Determine the [X, Y] coordinate at the center of the cell enclosing the given text.  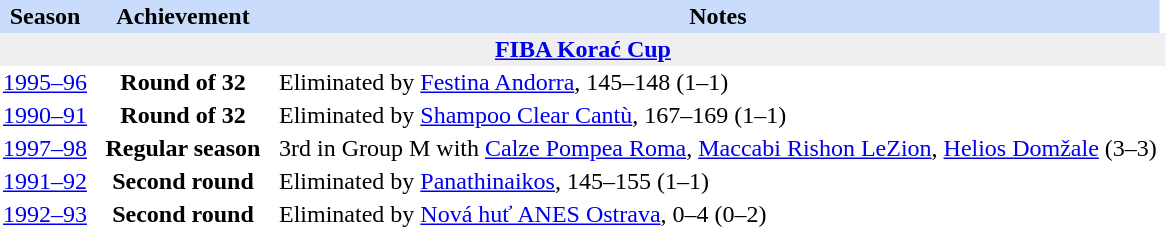
FIBA Korać Cup [583, 50]
Notes [718, 16]
Eliminated by Festina Andorra, 145–148 (1–1) [718, 82]
1990–91 [45, 116]
Season [45, 16]
Achievement [183, 16]
1997–98 [45, 148]
Second round [183, 182]
Regular season [183, 148]
1995–96 [45, 82]
3rd in Group M with Calze Pompea Roma, Maccabi Rishon LeZion, Helios Domžale (3–3) [718, 148]
1991–92 [45, 182]
Eliminated by Shampoo Clear Cantù, 167–169 (1–1) [718, 116]
Eliminated by Panathinaikos, 145–155 (1–1) [718, 182]
